Find where the given text appears and provide that cell's center as [x, y] coordinate. 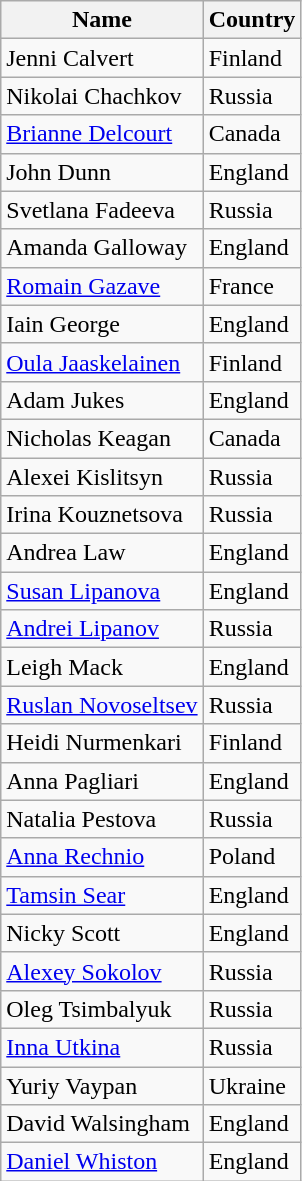
Alexey Sokolov [102, 971]
Heidi Nurmenkari [102, 743]
Amanda Galloway [102, 248]
Brianne Delcourt [102, 134]
Inna Utkina [102, 1047]
Nikolai Chachkov [102, 96]
Iain George [102, 324]
Svetlana Fadeeva [102, 210]
Natalia Pestova [102, 819]
Name [102, 20]
Adam Jukes [102, 400]
Susan Lipanova [102, 591]
Ruslan Novoseltsev [102, 705]
Country [252, 20]
Anna Rechnio [102, 857]
Yuriy Vaypan [102, 1085]
Andrea Law [102, 553]
Romain Gazave [102, 286]
France [252, 286]
Poland [252, 857]
Irina Kouznetsova [102, 515]
Anna Pagliari [102, 781]
Oleg Tsimbalyuk [102, 1009]
Tamsin Sear [102, 895]
Alexei Kislitsyn [102, 477]
David Walsingham [102, 1124]
Nicholas Keagan [102, 438]
Leigh Mack [102, 667]
Jenni Calvert [102, 58]
Oula Jaaskelainen [102, 362]
Nicky Scott [102, 933]
Ukraine [252, 1085]
Daniel Whiston [102, 1162]
John Dunn [102, 172]
Andrei Lipanov [102, 629]
